Return (X, Y) of the center of cell containing provided text 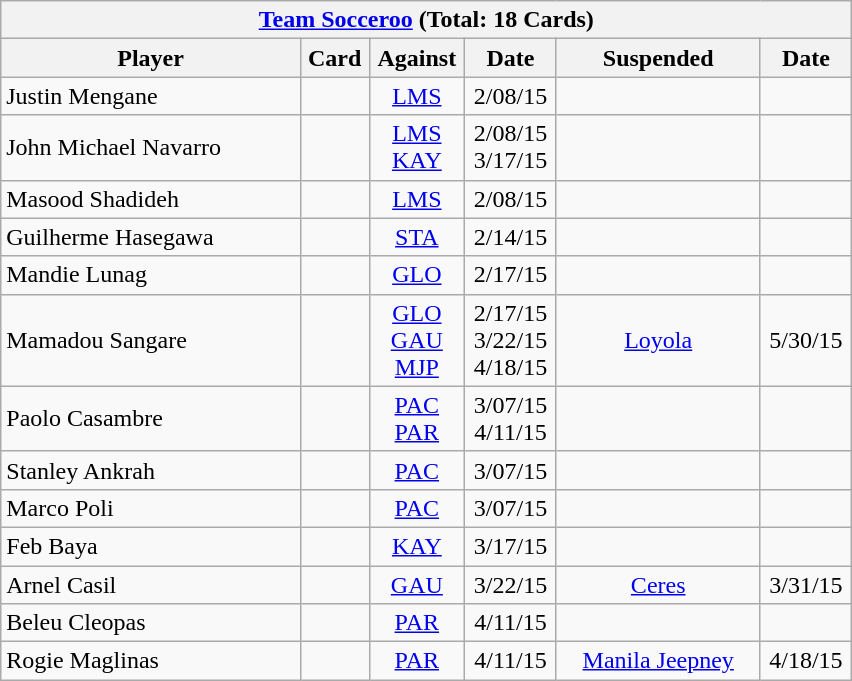
2/14/15 (511, 237)
3/22/15 (511, 585)
Against (417, 58)
Manila Jeepney (658, 661)
3/07/154/11/15 (511, 418)
KAY (417, 546)
4/18/15 (806, 661)
GLOGAUMJP (417, 340)
Suspended (658, 58)
GLO (417, 275)
PACPAR (417, 418)
3/31/15 (806, 585)
STA (417, 237)
Ceres (658, 585)
Mandie Lunag (151, 275)
Feb Baya (151, 546)
Paolo Casambre (151, 418)
John Michael Navarro (151, 148)
2/17/15 (511, 275)
Masood Shadideh (151, 199)
Beleu Cleopas (151, 623)
2/17/153/22/154/18/15 (511, 340)
Rogie Maglinas (151, 661)
LMSKAY (417, 148)
Card (334, 58)
3/17/15 (511, 546)
Player (151, 58)
Loyola (658, 340)
5/30/15 (806, 340)
2/08/153/17/15 (511, 148)
Arnel Casil (151, 585)
Guilherme Hasegawa (151, 237)
Mamadou Sangare (151, 340)
GAU (417, 585)
Justin Mengane (151, 96)
Stanley Ankrah (151, 470)
Marco Poli (151, 508)
Team Socceroo (Total: 18 Cards) (426, 20)
